Search for the cell housing the specified text and yield its (X, Y) center coordinate. 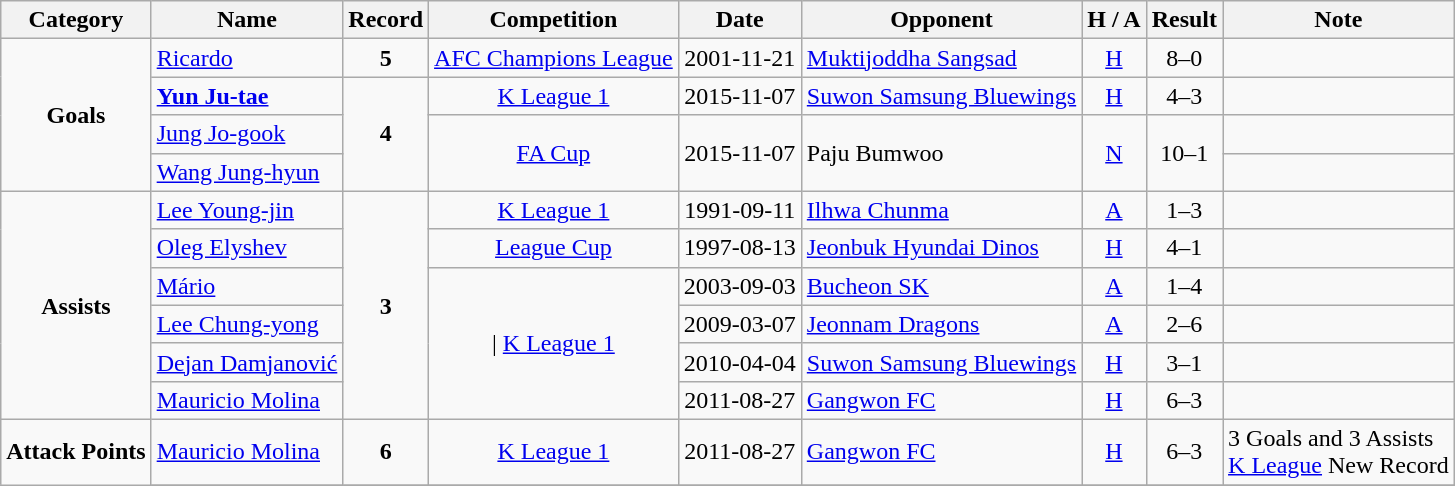
Jeonnam Dragons (941, 324)
Category (76, 20)
Opponent (941, 20)
5 (386, 58)
Date (740, 20)
2009-03-07 (740, 324)
Bucheon SK (941, 286)
Result (1184, 20)
2–6 (1184, 324)
6 (386, 452)
Wang Jung-hyun (247, 172)
Jung Jo-gook (247, 134)
4 (386, 134)
10–1 (1184, 153)
Lee Chung-yong (247, 324)
8–0 (1184, 58)
Attack Points (76, 452)
Assists (76, 305)
Paju Bumwoo (941, 153)
Mário (247, 286)
Dejan Damjanović (247, 362)
League Cup (554, 248)
4–3 (1184, 96)
Jeonbuk Hyundai Dinos (941, 248)
AFC Champions League (554, 58)
Ricardo (247, 58)
2001-11-21 (740, 58)
3–1 (1184, 362)
1–4 (1184, 286)
Record (386, 20)
Note (1339, 20)
1997-08-13 (740, 248)
Muktijoddha Sangsad (941, 58)
Name (247, 20)
4–1 (1184, 248)
3 Goals and 3 AssistsK League New Record (1339, 452)
Ilhwa Chunma (941, 210)
Lee Young-jin (247, 210)
H / A (1114, 20)
FA Cup (554, 153)
Competition (554, 20)
3 (386, 305)
2010-04-04 (740, 362)
Oleg Elyshev (247, 248)
1991-09-11 (740, 210)
1–3 (1184, 210)
| K League 1 (554, 343)
Yun Ju-tae (247, 96)
2003-09-03 (740, 286)
N (1114, 153)
Goals (76, 115)
